Determine the [X, Y] coordinate at the center of the cell enclosing the given text.  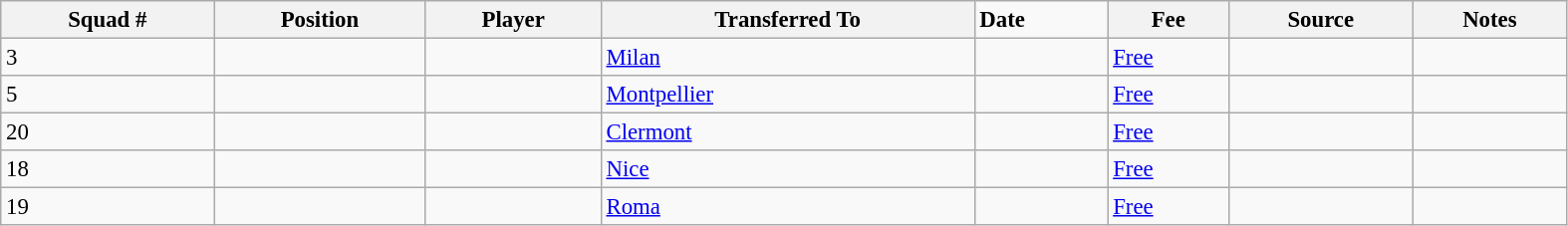
20 [108, 132]
19 [108, 207]
Montpellier [787, 95]
Roma [787, 207]
Player [513, 20]
Fee [1169, 20]
Notes [1490, 20]
Squad # [108, 20]
Nice [787, 169]
Milan [787, 58]
Position [320, 20]
5 [108, 95]
Clermont [787, 132]
3 [108, 58]
Date [1041, 20]
Source [1321, 20]
Transferred To [787, 20]
18 [108, 169]
